Locate the cell with the specified text and output its (X, Y) center coordinate. 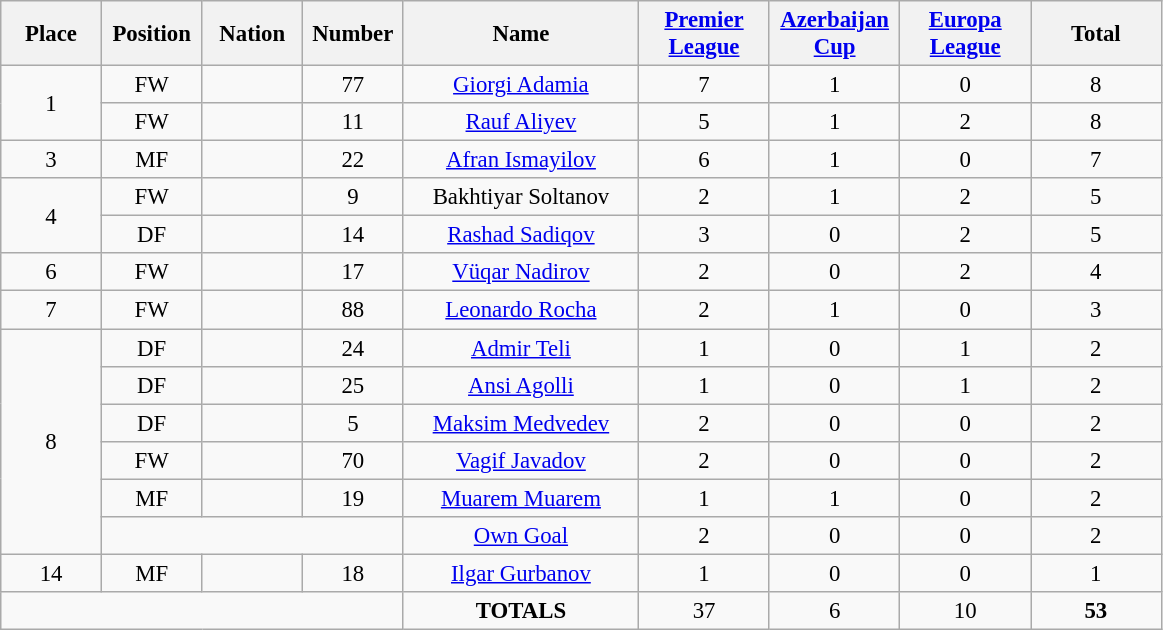
24 (354, 348)
Vagif Javadov (521, 460)
Position (152, 34)
25 (354, 385)
Number (354, 34)
Nation (252, 34)
Ansi Agolli (521, 385)
11 (354, 122)
Leonardo Rocha (521, 310)
TOTALS (521, 611)
Ilgar Gurbanov (521, 573)
Giorgi Adamia (521, 85)
Admir Teli (521, 348)
Own Goal (521, 536)
37 (704, 611)
Place (52, 34)
17 (354, 273)
Total (1096, 34)
53 (1096, 611)
Europa League (966, 34)
Muarem Muarem (521, 498)
70 (354, 460)
22 (354, 160)
Vüqar Nadirov (521, 273)
Name (521, 34)
Rauf Aliyev (521, 122)
9 (354, 197)
18 (354, 573)
88 (354, 310)
Premier League (704, 34)
Maksim Medvedev (521, 423)
10 (966, 611)
Bakhtiyar Soltanov (521, 197)
77 (354, 85)
19 (354, 498)
Afran Ismayilov (521, 160)
Azerbaijan Cup (834, 34)
Rashad Sadiqov (521, 235)
